Return (x, y) of the center of cell containing provided text 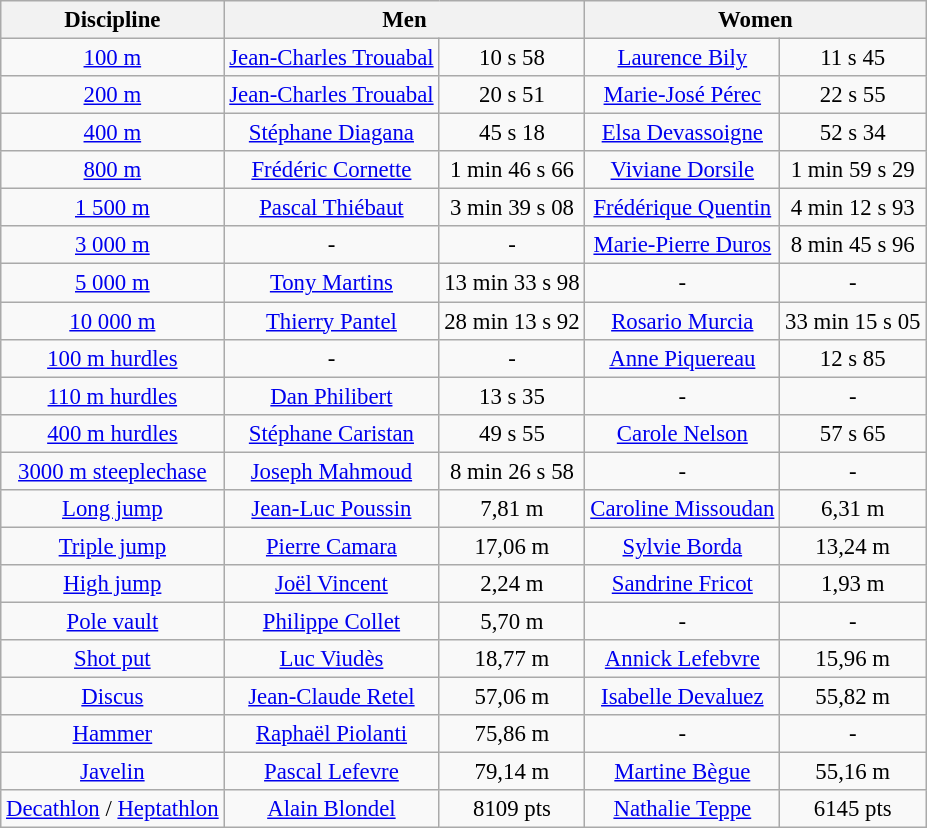
22 s 55 (853, 95)
10 000 m (112, 321)
6,31 m (853, 509)
Pierre Camara (332, 546)
4 min 12 s 93 (853, 208)
Viviane Dorsile (682, 170)
55,16 m (853, 772)
100 m hurdles (112, 358)
10 s 58 (512, 58)
Rosario Murcia (682, 321)
Discipline (112, 20)
3 000 m (112, 245)
1 500 m (112, 208)
18,77 m (512, 659)
Isabelle Devaluez (682, 697)
Stéphane Diagana (332, 133)
12 s 85 (853, 358)
Frédérique Quentin (682, 208)
Caroline Missoudan (682, 509)
400 m hurdles (112, 433)
49 s 55 (512, 433)
13 min 33 s 98 (512, 283)
Marie-José Pérec (682, 95)
Long jump (112, 509)
Marie-Pierre Duros (682, 245)
Hammer (112, 734)
33 min 15 s 05 (853, 321)
Dan Philibert (332, 396)
8 min 45 s 96 (853, 245)
Women (756, 20)
52 s 34 (853, 133)
Triple jump (112, 546)
13 s 35 (512, 396)
1,93 m (853, 584)
110 m hurdles (112, 396)
Shot put (112, 659)
800 m (112, 170)
57,06 m (512, 697)
Elsa Devassoigne (682, 133)
Luc Viudès (332, 659)
Sandrine Fricot (682, 584)
11 s 45 (853, 58)
2,24 m (512, 584)
Anne Piquereau (682, 358)
57 s 65 (853, 433)
Stéphane Caristan (332, 433)
3000 m steeplechase (112, 471)
8 min 26 s 58 (512, 471)
Men (404, 20)
Frédéric Cornette (332, 170)
Decathlon / Heptathlon (112, 809)
Jean-Claude Retel (332, 697)
20 s 51 (512, 95)
100 m (112, 58)
3 min 39 s 08 (512, 208)
Alain Blondel (332, 809)
1 min 46 s 66 (512, 170)
Javelin (112, 772)
8109 pts (512, 809)
1 min 59 s 29 (853, 170)
200 m (112, 95)
13,24 m (853, 546)
Raphaël Piolanti (332, 734)
5 000 m (112, 283)
Laurence Bily (682, 58)
Thierry Pantel (332, 321)
Annick Lefebvre (682, 659)
75,86 m (512, 734)
Joseph Mahmoud (332, 471)
79,14 m (512, 772)
Nathalie Teppe (682, 809)
Philippe Collet (332, 621)
7,81 m (512, 509)
Jean-Luc Poussin (332, 509)
45 s 18 (512, 133)
Carole Nelson (682, 433)
High jump (112, 584)
Pascal Thiébaut (332, 208)
Joël Vincent (332, 584)
Sylvie Borda (682, 546)
Discus (112, 697)
400 m (112, 133)
15,96 m (853, 659)
Martine Bègue (682, 772)
28 min 13 s 92 (512, 321)
Pole vault (112, 621)
5,70 m (512, 621)
Tony Martins (332, 283)
17,06 m (512, 546)
Pascal Lefevre (332, 772)
6145 pts (853, 809)
55,82 m (853, 697)
